Return [x, y] of the center of cell containing provided text 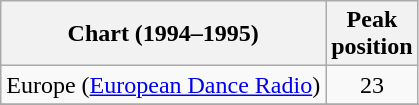
23 [372, 85]
Europe (European Dance Radio) [164, 85]
Peakposition [372, 34]
Chart (1994–1995) [164, 34]
